From the cell containing the given text, extract its center point as [x, y] coordinate. 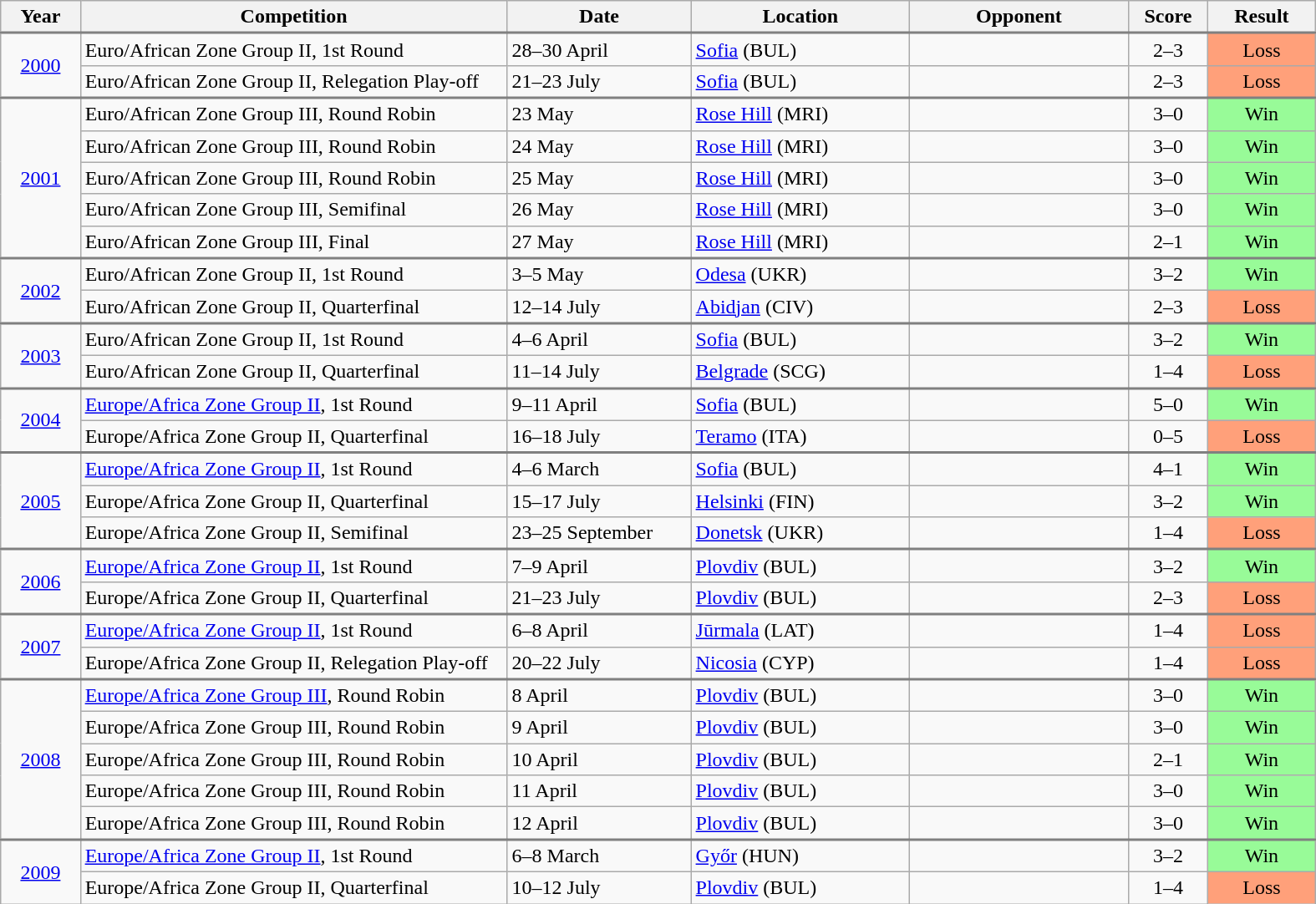
Teramo (ITA) [800, 436]
11 April [599, 791]
Result [1262, 17]
11–14 July [599, 371]
Competition [294, 17]
Abidjan (CIV) [800, 307]
Donetsk (UKR) [800, 533]
2007 [40, 647]
Nicosia (CYP) [800, 663]
15–17 July [599, 501]
4–6 March [599, 470]
2000 [40, 66]
Opponent [1019, 17]
4–6 April [599, 339]
26 May [599, 210]
7–9 April [599, 566]
Date [599, 17]
2004 [40, 420]
0–5 [1168, 436]
Europe/Africa Zone Group II, Semifinal [294, 533]
4–1 [1168, 470]
28–30 April [599, 50]
2006 [40, 582]
6–8 April [599, 630]
Score [1168, 17]
3–5 May [599, 274]
23–25 September [599, 533]
2009 [40, 872]
Győr (HUN) [800, 856]
12–14 July [599, 307]
Helsinki (FIN) [800, 501]
Year [40, 17]
Jūrmala (LAT) [800, 630]
Location [800, 17]
12 April [599, 824]
9–11 April [599, 404]
Belgrade (SCG) [800, 371]
Europe/Africa Zone Group II, Relegation Play-off [294, 663]
Odesa (UKR) [800, 274]
20–22 July [599, 663]
Euro/African Zone Group III, Final [294, 242]
2002 [40, 291]
24 May [599, 146]
10–12 July [599, 887]
Euro/African Zone Group III, Semifinal [294, 210]
8 April [599, 695]
9 April [599, 728]
2005 [40, 501]
25 May [599, 178]
Euro/African Zone Group II, Relegation Play-off [294, 82]
23 May [599, 114]
2008 [40, 759]
5–0 [1168, 404]
2003 [40, 356]
16–18 July [599, 436]
6–8 March [599, 856]
10 April [599, 759]
27 May [599, 242]
2001 [40, 178]
